Output the (X, Y) coordinate of the center of the cell containing the given text.  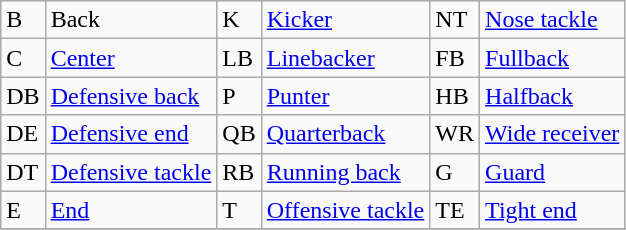
K (239, 20)
RB (239, 172)
T (239, 210)
Wide receiver (552, 134)
B (23, 20)
C (23, 58)
DE (23, 134)
Defensive tackle (131, 172)
WR (455, 134)
LB (239, 58)
Offensive tackle (346, 210)
DB (23, 96)
Nose tackle (552, 20)
DT (23, 172)
Defensive back (131, 96)
Linebacker (346, 58)
Kicker (346, 20)
Punter (346, 96)
Halfback (552, 96)
NT (455, 20)
End (131, 210)
Defensive end (131, 134)
Fullback (552, 58)
Tight end (552, 210)
G (455, 172)
TE (455, 210)
HB (455, 96)
QB (239, 134)
FB (455, 58)
Quarterback (346, 134)
Back (131, 20)
Guard (552, 172)
Center (131, 58)
Running back (346, 172)
E (23, 210)
P (239, 96)
